Identify which cell holds the provided text, then report its [X, Y] central coordinate. 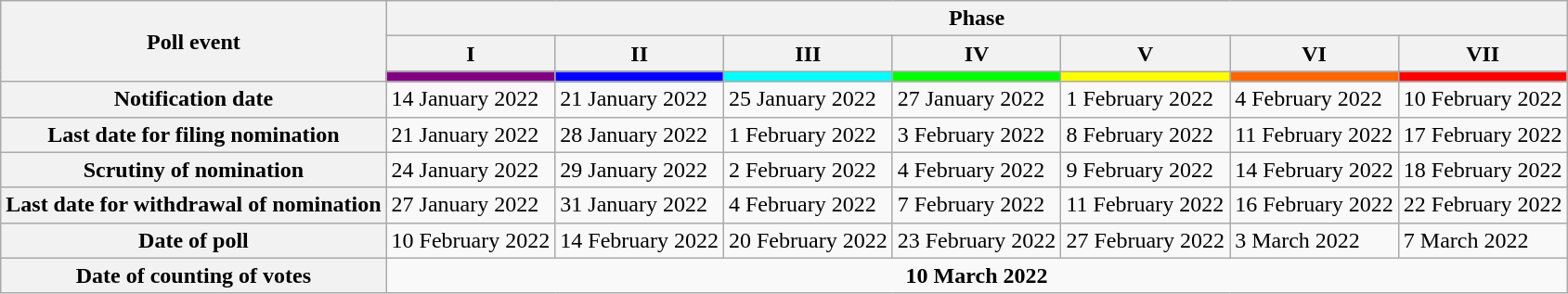
Scrutiny of nomination [193, 170]
17 February 2022 [1483, 134]
7 February 2022 [977, 205]
IV [977, 54]
9 February 2022 [1146, 170]
Date of counting of votes [193, 275]
VII [1483, 54]
24 January 2022 [471, 170]
8 February 2022 [1146, 134]
3 March 2022 [1315, 240]
III [808, 54]
Last date for filing nomination [193, 134]
Notification date [193, 99]
I [471, 54]
18 February 2022 [1483, 170]
31 January 2022 [640, 205]
Phase [977, 19]
7 March 2022 [1483, 240]
27 February 2022 [1146, 240]
Date of poll [193, 240]
25 January 2022 [808, 99]
V [1146, 54]
22 February 2022 [1483, 205]
23 February 2022 [977, 240]
14 January 2022 [471, 99]
29 January 2022 [640, 170]
Poll event [193, 41]
Last date for withdrawal of nomination [193, 205]
II [640, 54]
VI [1315, 54]
16 February 2022 [1315, 205]
10 March 2022 [977, 275]
3 February 2022 [977, 134]
20 February 2022 [808, 240]
2 February 2022 [808, 170]
28 January 2022 [640, 134]
